Pinpoint the cell where the given text exists, returning its (X, Y) midpoint coordinate. 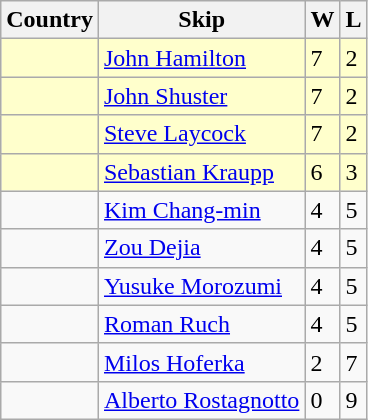
Yusuke Morozumi (201, 286)
L (354, 20)
Kim Chang-min (201, 210)
6 (322, 172)
Roman Ruch (201, 324)
Sebastian Kraupp (201, 172)
0 (322, 400)
Country (50, 20)
Skip (201, 20)
Steve Laycock (201, 134)
9 (354, 400)
W (322, 20)
3 (354, 172)
Milos Hoferka (201, 362)
Alberto Rostagnotto (201, 400)
Zou Dejia (201, 248)
John Hamilton (201, 58)
John Shuster (201, 96)
